Scan for the cell matching the given text and deliver its [X, Y] coordinate at center. 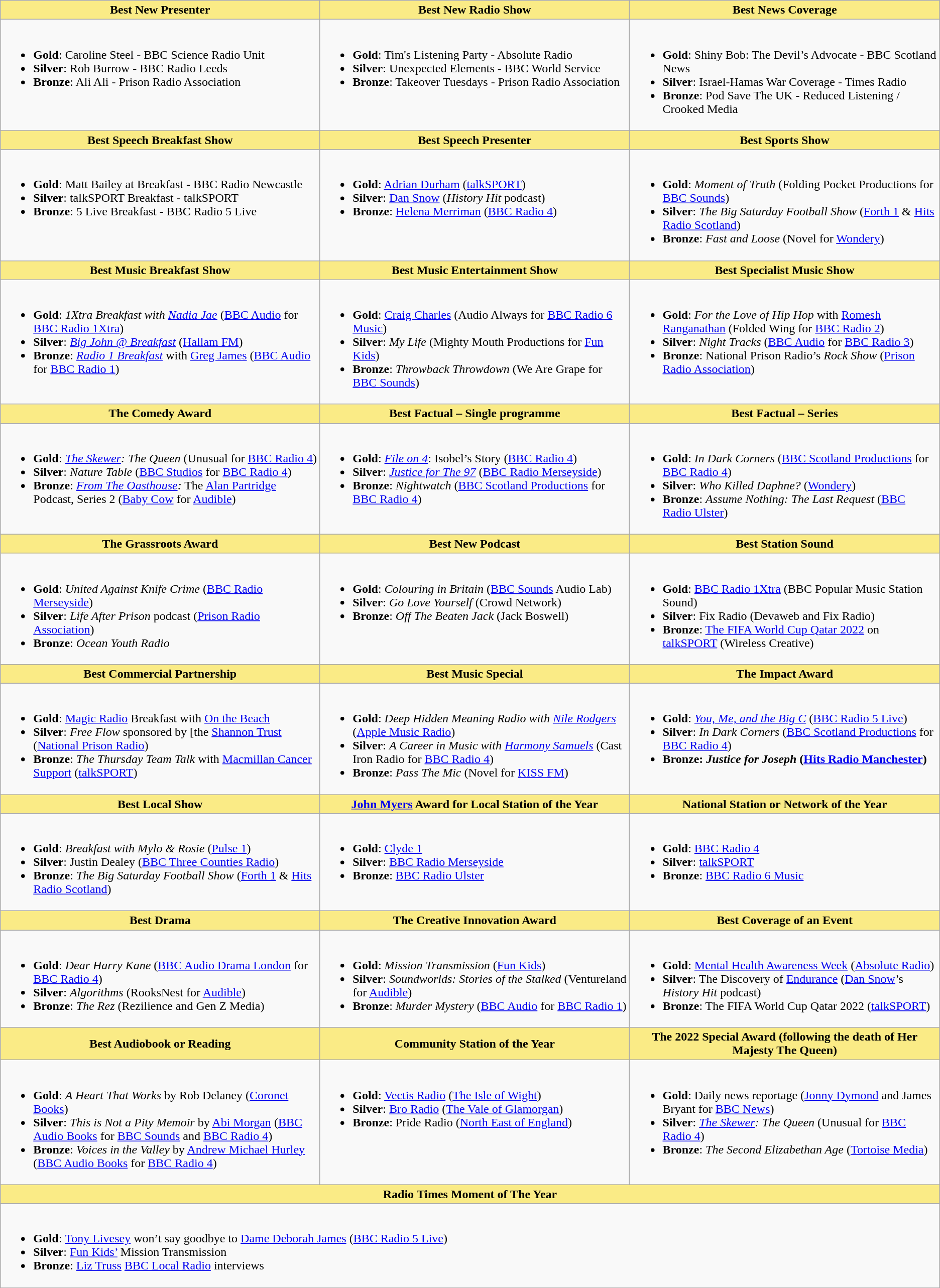
Best News Coverage [784, 10]
Radio Times Moment of The Year [470, 1194]
Best New Radio Show [475, 10]
Best Factual – Single programme [475, 414]
Gold: BBC Radio 4Silver: talkSPORTBronze: BBC Radio 6 Music [784, 862]
Gold: Tim's Listening Party - Absolute RadioSilver: Unexpected Elements - BBC World ServiceBronze: Takeover Tuesdays - Prison Radio Association [475, 75]
Gold: Adrian Durham (talkSPORT)Silver: Dan Snow (History Hit podcast)Bronze: Helena Merriman (BBC Radio 4) [475, 205]
National Station or Network of the Year [784, 804]
Best Music Special [475, 674]
Best Drama [160, 921]
Gold: Vectis Radio (The Isle of Wight)Silver: Bro Radio (The Vale of Glamorgan)Bronze: Pride Radio (North East of England) [475, 1122]
Best Music Entertainment Show [475, 270]
Gold: Dear Harry Kane (BBC Audio Drama London for BBC Radio 4)Silver: Algorithms (RooksNest for Audible)Bronze: The Rez (Rezilience and Gen Z Media) [160, 979]
The Creative Innovation Award [475, 921]
Best Coverage of an Event [784, 921]
Best Sports Show [784, 140]
Best New Presenter [160, 10]
The Grassroots Award [160, 544]
Best Station Sound [784, 544]
Best Music Breakfast Show [160, 270]
The 2022 Special Award (following the death of Her Majesty The Queen) [784, 1044]
Gold: Clyde 1Silver: BBC Radio MerseysideBronze: BBC Radio Ulster [475, 862]
Best Specialist Music Show [784, 270]
Best Local Show [160, 804]
The Impact Award [784, 674]
Gold: Colouring in Britain (BBC Sounds Audio Lab)Silver: Go Love Yourself (Crowd Network)Bronze: Off The Beaten Jack (Jack Boswell) [475, 608]
The Comedy Award [160, 414]
Best Audiobook or Reading [160, 1044]
Best Speech Presenter [475, 140]
Best Commercial Partnership [160, 674]
Gold: Matt Bailey at Breakfast - BBC Radio NewcastleSilver: talkSPORT Breakfast - talkSPORTBronze: 5 Live Breakfast - BBC Radio 5 Live [160, 205]
Best Speech Breakfast Show [160, 140]
Best Factual – Series [784, 414]
Gold: Caroline Steel - BBC Science Radio UnitSilver: Rob Burrow - BBC Radio LeedsBronze: Ali Ali - Prison Radio Association [160, 75]
Community Station of the Year [475, 1044]
Best New Podcast [475, 544]
John Myers Award for Local Station of the Year [475, 804]
Gold: United Against Knife Crime (BBC Radio Merseyside)Silver: Life After Prison podcast (Prison Radio Association)Bronze: Ocean Youth Radio [160, 608]
